Locate the cell with the specified text and output its (x, y) center coordinate. 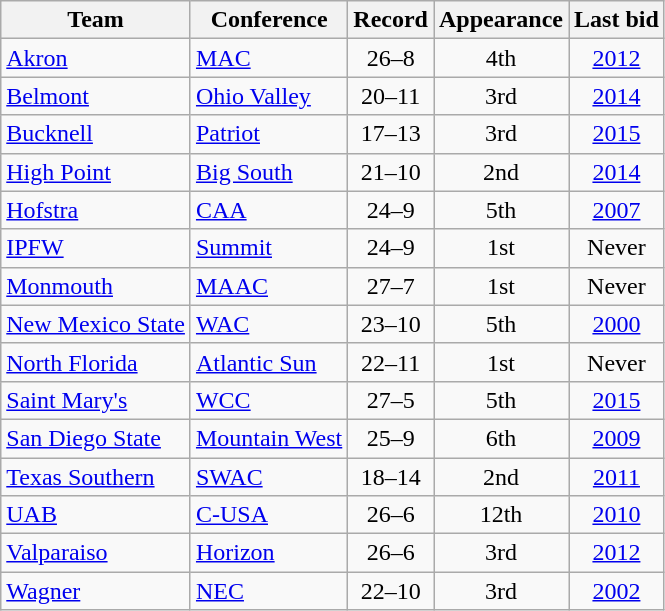
Last bid (617, 20)
Patriot (268, 134)
Horizon (268, 553)
Conference (268, 20)
18–14 (391, 477)
Saint Mary's (96, 400)
2010 (617, 515)
High Point (96, 172)
27–5 (391, 400)
WCC (268, 400)
North Florida (96, 362)
CAA (268, 210)
Akron (96, 58)
25–9 (391, 438)
12th (502, 515)
Valparaiso (96, 553)
New Mexico State (96, 324)
21–10 (391, 172)
UAB (96, 515)
Belmont (96, 96)
2009 (617, 438)
Big South (268, 172)
6th (502, 438)
2002 (617, 591)
Appearance (502, 20)
Summit (268, 248)
23–10 (391, 324)
SWAC (268, 477)
NEC (268, 591)
2007 (617, 210)
2000 (617, 324)
4th (502, 58)
WAC (268, 324)
Hofstra (96, 210)
Atlantic Sun (268, 362)
Mountain West (268, 438)
27–7 (391, 286)
20–11 (391, 96)
22–10 (391, 591)
Record (391, 20)
C-USA (268, 515)
Texas Southern (96, 477)
MAC (268, 58)
26–8 (391, 58)
IPFW (96, 248)
Ohio Valley (268, 96)
2011 (617, 477)
Bucknell (96, 134)
17–13 (391, 134)
San Diego State (96, 438)
Wagner (96, 591)
Team (96, 20)
Monmouth (96, 286)
MAAC (268, 286)
22–11 (391, 362)
